Find where the given text appears and provide that cell's center as [X, Y] coordinate. 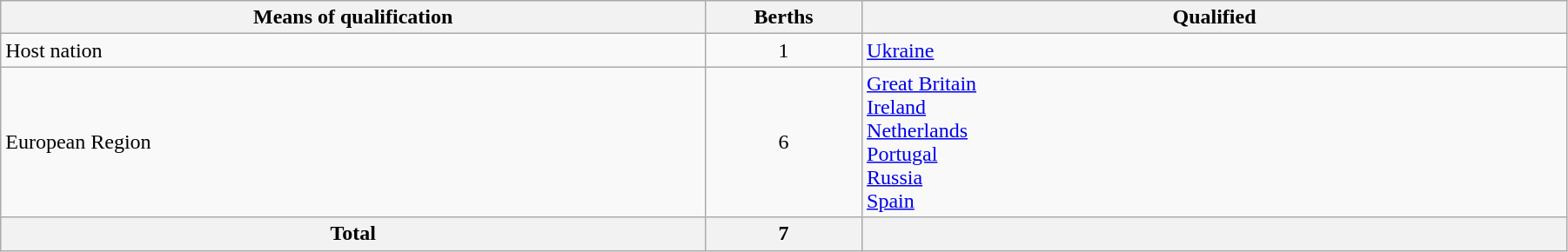
Means of qualification [353, 17]
Host nation [353, 50]
6 [784, 143]
European Region [353, 143]
Great Britain Ireland Netherlands Portugal Russia Spain [1215, 143]
Total [353, 234]
1 [784, 50]
7 [784, 234]
Qualified [1215, 17]
Berths [784, 17]
Ukraine [1215, 50]
